Pinpoint the cell where the given text exists, returning its [X, Y] midpoint coordinate. 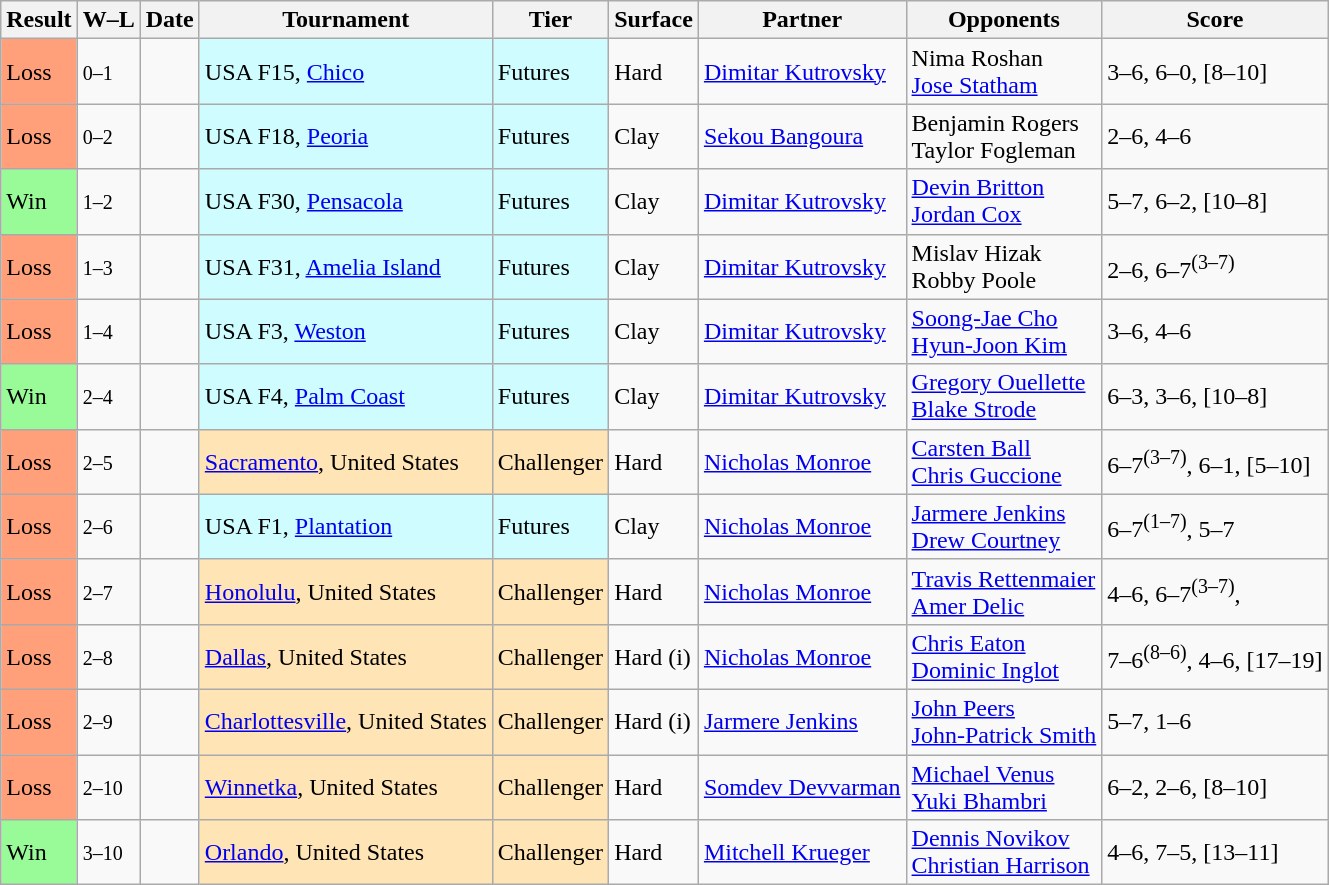
Charlottesville, United States [346, 722]
Jarmere Jenkins Drew Courtney [1004, 526]
5–7, 1–6 [1215, 722]
USA F1, Plantation [346, 526]
USA F31, Amelia Island [346, 266]
Mitchell Krueger [802, 852]
1–3 [108, 266]
3–6, 6–0, [8–10] [1215, 72]
Score [1215, 20]
USA F3, Weston [346, 332]
1–2 [108, 202]
Orlando, United States [346, 852]
6–7(3–7), 6–1, [5–10] [1215, 462]
2–6 [108, 526]
Result [39, 20]
W–L [108, 20]
2–4 [108, 396]
Gregory Ouellette Blake Strode [1004, 396]
Michael Venus Yuki Bhambri [1004, 786]
Dennis Novikov Christian Harrison [1004, 852]
Opponents [1004, 20]
2–8 [108, 656]
1–4 [108, 332]
5–7, 6–2, [10–8] [1215, 202]
Mislav Hizak Robby Poole [1004, 266]
2–6, 4–6 [1215, 136]
USA F4, Palm Coast [346, 396]
Chris Eaton Dominic Inglot [1004, 656]
6–3, 3–6, [10–8] [1215, 396]
3–6, 4–6 [1215, 332]
6–2, 2–6, [8–10] [1215, 786]
Sekou Bangoura [802, 136]
Benjamin Rogers Taylor Fogleman [1004, 136]
2–7 [108, 592]
Date [170, 20]
USA F18, Peoria [346, 136]
2–9 [108, 722]
2–5 [108, 462]
Travis Rettenmaier Amer Delic [1004, 592]
4–6, 7–5, [13–11] [1215, 852]
Soong-Jae Cho Hyun-Joon Kim [1004, 332]
Carsten Ball Chris Guccione [1004, 462]
Honolulu, United States [346, 592]
Dallas, United States [346, 656]
Tournament [346, 20]
3–10 [108, 852]
2–6, 6–7(3–7) [1215, 266]
Sacramento, United States [346, 462]
USA F30, Pensacola [346, 202]
0–1 [108, 72]
Jarmere Jenkins [802, 722]
7–6(8–6), 4–6, [17–19] [1215, 656]
Partner [802, 20]
Devin Britton Jordan Cox [1004, 202]
6–7(1–7), 5–7 [1215, 526]
Surface [654, 20]
2–10 [108, 786]
Somdev Devvarman [802, 786]
Winnetka, United States [346, 786]
Nima Roshan Jose Statham [1004, 72]
USA F15, Chico [346, 72]
John Peers John-Patrick Smith [1004, 722]
Tier [550, 20]
0–2 [108, 136]
4–6, 6–7(3–7), [1215, 592]
